From the cell containing the given text, extract its center point as [x, y] coordinate. 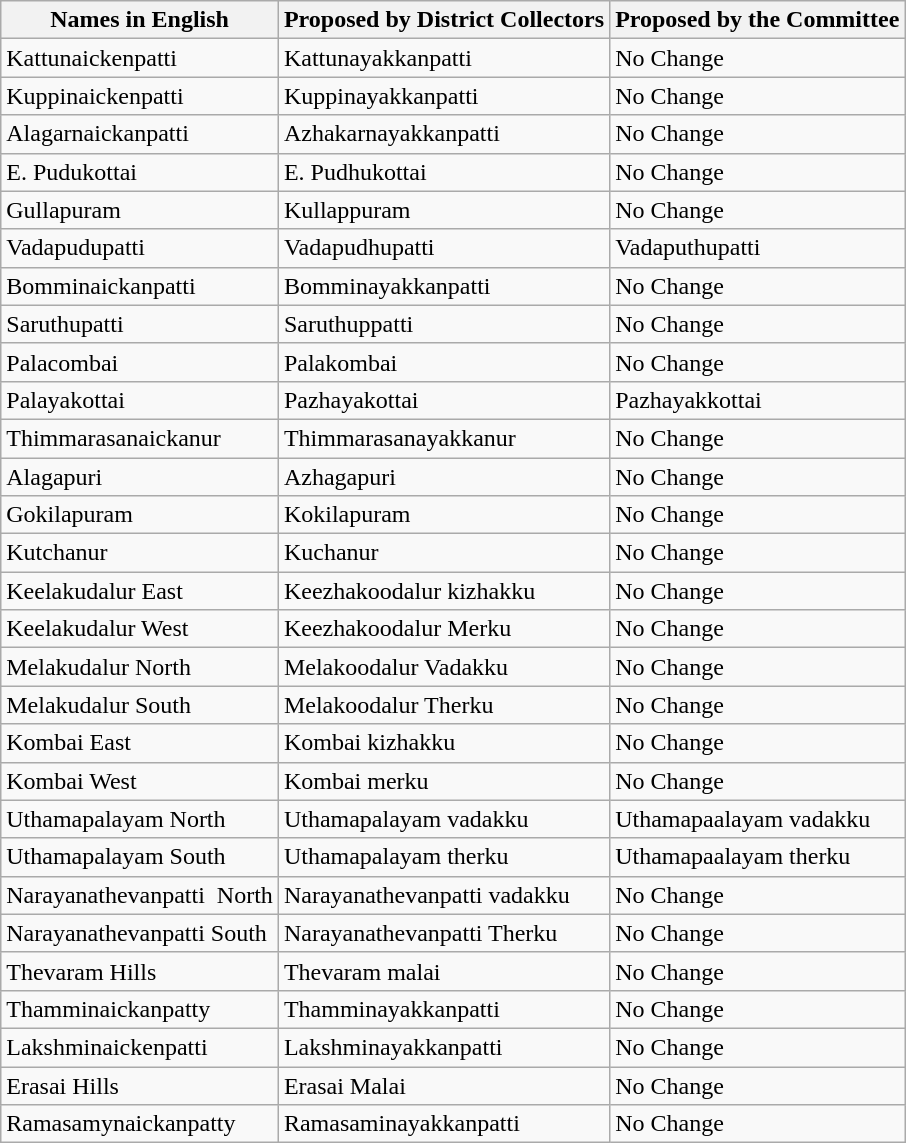
Vadapudupatti [140, 248]
Ramasaminayakkanpatti [444, 1124]
Palakombai [444, 362]
Thevaram malai [444, 971]
Keezhakoodalur Merku [444, 629]
Ramasamynaickanpatty [140, 1124]
Uthamapaalayam therku [758, 857]
Keezhakoodalur kizhakku [444, 591]
Saruthuppatti [444, 324]
Narayanathevanpatti North [140, 895]
Uthamapalayam South [140, 857]
Kuppinayakkanpatti [444, 96]
Kuppinaickenpatti [140, 96]
Kokilapuram [444, 515]
Azhagapuri [444, 477]
Lakshminaickenpatti [140, 1047]
Narayanathevanpatti vadakku [444, 895]
Melakoodalur Therku [444, 705]
Pazhayakottai [444, 400]
Kuchanur [444, 553]
Uthamapaalayam vadakku [758, 819]
Uthamapalayam vadakku [444, 819]
Kutchanur [140, 553]
Narayanathevanpatti South [140, 933]
Melakudalur South [140, 705]
Thimmarasanaickanur [140, 438]
Kombai East [140, 743]
Bomminayakkanpatti [444, 286]
Vadapudhupatti [444, 248]
Kattunayakkanpatti [444, 58]
Palacombai [140, 362]
Erasai Hills [140, 1085]
Palayakottai [140, 400]
E. Pudhukottai [444, 172]
Kattunaickenpatti [140, 58]
Vadaputhupatti [758, 248]
Thevaram Hills [140, 971]
Keelakudalur East [140, 591]
Lakshminayakkanpatti [444, 1047]
Narayanathevanpatti Therku [444, 933]
Kullappuram [444, 210]
Kombai West [140, 781]
Alagarnaickanpatti [140, 134]
E. Pudukottai [140, 172]
Alagapuri [140, 477]
Uthamapalayam therku [444, 857]
Keelakudalur West [140, 629]
Uthamapalayam North [140, 819]
Azhakarnayakkanpatti [444, 134]
Kombai merku [444, 781]
Gullapuram [140, 210]
Proposed by the Committee [758, 20]
Kombai kizhakku [444, 743]
Thamminaickanpatty [140, 1009]
Gokilapuram [140, 515]
Erasai Malai [444, 1085]
Names in English [140, 20]
Proposed by District Collectors [444, 20]
Saruthupatti [140, 324]
Thimmarasanayakkanur [444, 438]
Bomminaickanpatti [140, 286]
Melakoodalur Vadakku [444, 667]
Thamminayakkanpatti [444, 1009]
Melakudalur North [140, 667]
Pazhayakkottai [758, 400]
